Return [x, y] of the center of cell containing provided text 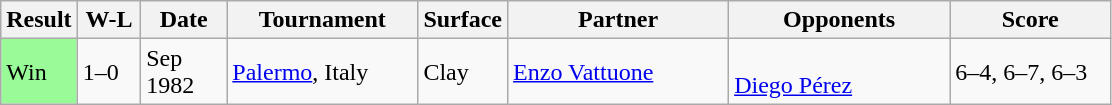
Enzo Vattuone [618, 72]
Diego Pérez [840, 72]
Sep 1982 [184, 72]
Date [184, 20]
Result [39, 20]
Tournament [322, 20]
Score [1030, 20]
1–0 [109, 72]
Surface [463, 20]
Partner [618, 20]
Opponents [840, 20]
Palermo, Italy [322, 72]
Clay [463, 72]
Win [39, 72]
W-L [109, 20]
6–4, 6–7, 6–3 [1030, 72]
